For the text-containing cell, return its midpoint in (x, y) coordinate format. 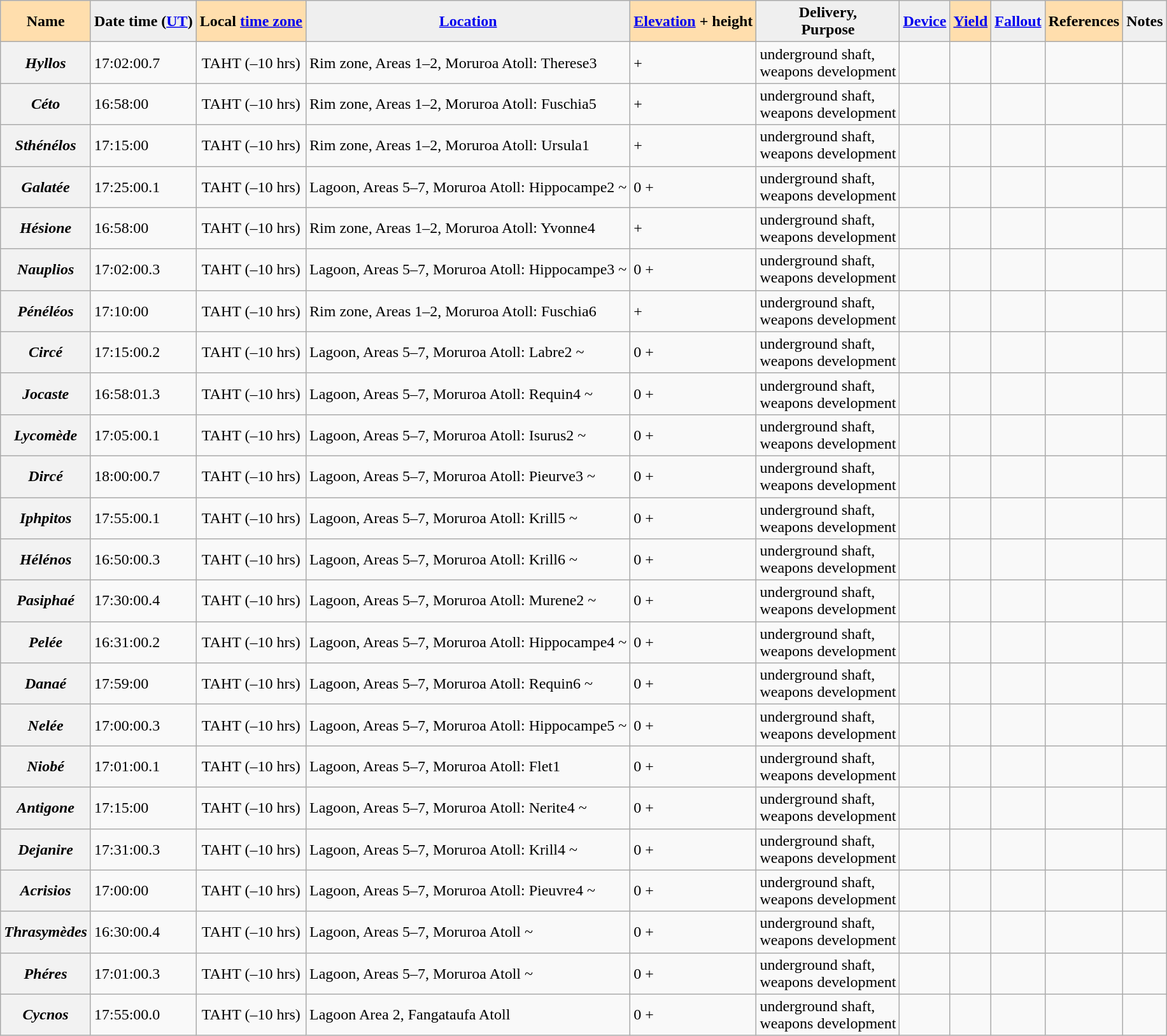
16:30:00.4 (143, 932)
Lagoon, Areas 5–7, Moruroa Atoll: Hippocampe5 ~ (469, 725)
Name (46, 22)
Lagoon, Areas 5–7, Moruroa Atoll: Nerite4 ~ (469, 808)
Rim zone, Areas 1–2, Moruroa Atoll: Fuschia6 (469, 311)
17:25:00.1 (143, 187)
17:30:00.4 (143, 601)
16:58:01.3 (143, 393)
Circé (46, 353)
Sthénélos (46, 145)
Device (924, 22)
Location (469, 22)
Lagoon, Areas 5–7, Moruroa Atoll: Pieurve3 ~ (469, 476)
16:50:00.3 (143, 560)
16:31:00.2 (143, 643)
Acrisios (46, 891)
Date time (UT) (143, 22)
17:02:00.7 (143, 62)
Nelée (46, 725)
Lagoon, Areas 5–7, Moruroa Atoll: Krill4 ~ (469, 849)
Lagoon, Areas 5–7, Moruroa Atoll: Hippocampe2 ~ (469, 187)
Cycnos (46, 1014)
Lagoon, Areas 5–7, Moruroa Atoll: Isurus2 ~ (469, 435)
Yield (970, 22)
Rim zone, Areas 1–2, Moruroa Atoll: Therese3 (469, 62)
Notes (1145, 22)
Nauplios (46, 270)
Fallout (1018, 22)
Lagoon, Areas 5–7, Moruroa Atoll: Requin6 ~ (469, 683)
Lagoon, Areas 5–7, Moruroa Atoll: Requin4 ~ (469, 393)
Dircé (46, 476)
Lagoon, Areas 5–7, Moruroa Atoll: Krill6 ~ (469, 560)
17:55:00.0 (143, 1014)
17:55:00.1 (143, 518)
Lagoon, Areas 5–7, Moruroa Atoll: Murene2 ~ (469, 601)
Elevation + height (693, 22)
18:00:00.7 (143, 476)
17:01:00.1 (143, 766)
Lycomède (46, 435)
Pasiphaé (46, 601)
Rim zone, Areas 1–2, Moruroa Atoll: Ursula1 (469, 145)
Thrasymèdes (46, 932)
Niobé (46, 766)
Lagoon, Areas 5–7, Moruroa Atoll: Hippocampe3 ~ (469, 270)
17:00:00.3 (143, 725)
17:10:00 (143, 311)
17:15:00.2 (143, 353)
Hélénos (46, 560)
Lagoon, Areas 5–7, Moruroa Atoll: Flet1 (469, 766)
Céto (46, 104)
Lagoon Area 2, Fangataufa Atoll (469, 1014)
Rim zone, Areas 1–2, Moruroa Atoll: Yvonne4 (469, 228)
References (1084, 22)
Galatée (46, 187)
Hésione (46, 228)
Lagoon, Areas 5–7, Moruroa Atoll: Hippocampe4 ~ (469, 643)
Danaé (46, 683)
Iphpitos (46, 518)
Local time zone (251, 22)
Lagoon, Areas 5–7, Moruroa Atoll: Pieuvre4 ~ (469, 891)
17:31:00.3 (143, 849)
17:05:00.1 (143, 435)
17:00:00 (143, 891)
17:02:00.3 (143, 270)
Lagoon, Areas 5–7, Moruroa Atoll: Labre2 ~ (469, 353)
Lagoon, Areas 5–7, Moruroa Atoll: Krill5 ~ (469, 518)
Pelée (46, 643)
Dejanire (46, 849)
Rim zone, Areas 1–2, Moruroa Atoll: Fuschia5 (469, 104)
Jocaste (46, 393)
Hyllos (46, 62)
Antigone (46, 808)
Delivery, Purpose (828, 22)
17:59:00 (143, 683)
Phéres (46, 974)
17:01:00.3 (143, 974)
Pénéléos (46, 311)
